For the text-containing cell, return its midpoint in (X, Y) coordinate format. 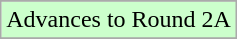
Advances to Round 2A (119, 20)
